Locate the cell with the specified text and output its (X, Y) center coordinate. 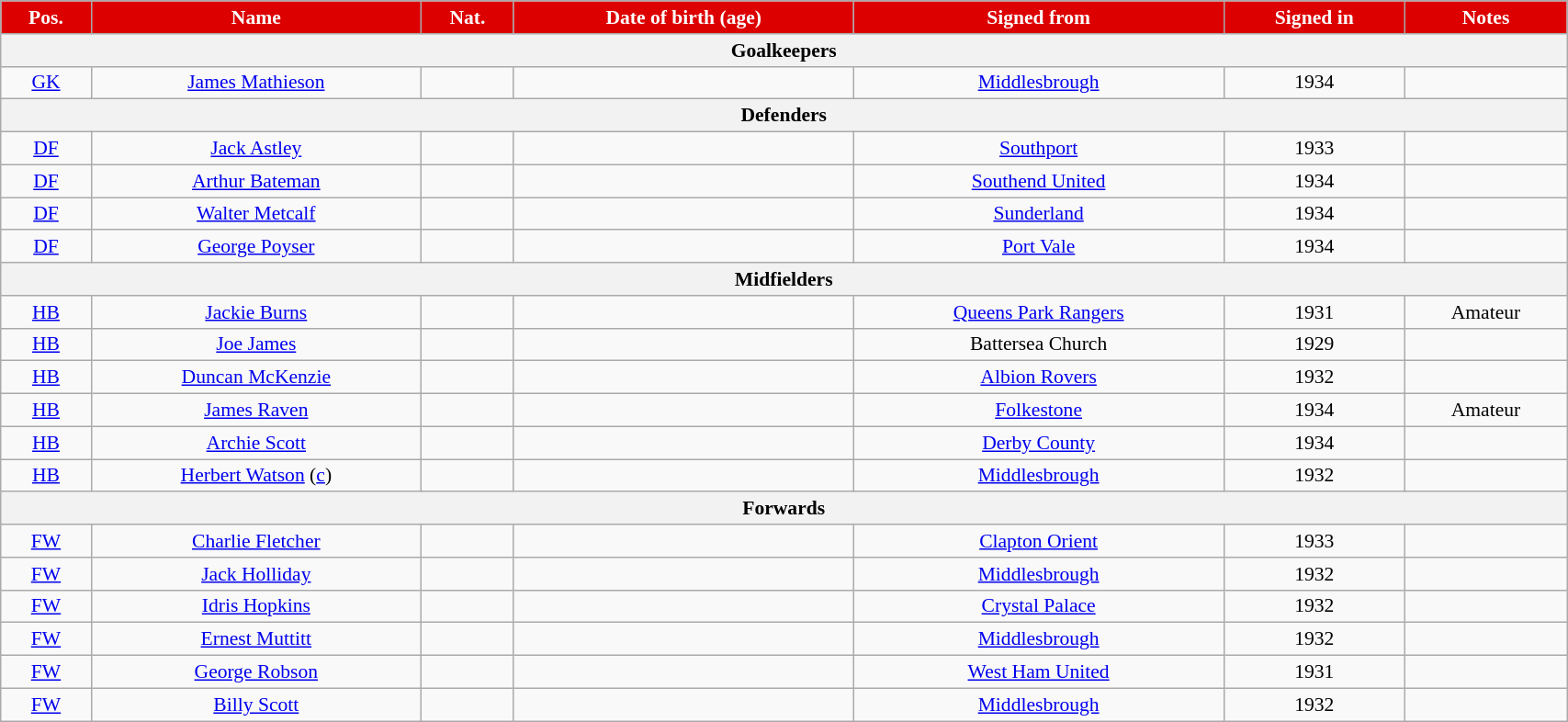
Signed from (1038, 17)
1929 (1314, 344)
West Ham United (1038, 672)
Ernest Muttitt (255, 639)
Name (255, 17)
Jack Astley (255, 149)
Forwards (784, 509)
Folkestone (1038, 411)
Derby County (1038, 443)
Goalkeepers (784, 51)
James Mathieson (255, 83)
Billy Scott (255, 705)
Notes (1485, 17)
Pos. (46, 17)
Port Vale (1038, 247)
Jack Holliday (255, 574)
Crystal Palace (1038, 606)
Archie Scott (255, 443)
Queens Park Rangers (1038, 312)
George Poyser (255, 247)
Jackie Burns (255, 312)
George Robson (255, 672)
Walter Metcalf (255, 214)
Sunderland (1038, 214)
Arthur Bateman (255, 181)
Southport (1038, 149)
Idris Hopkins (255, 606)
Joe James (255, 344)
Clapton Orient (1038, 541)
Battersea Church (1038, 344)
Midfielders (784, 279)
GK (46, 83)
Herbert Watson (c) (255, 476)
Defenders (784, 116)
James Raven (255, 411)
Signed in (1314, 17)
Albion Rovers (1038, 378)
Date of birth (age) (683, 17)
Charlie Fletcher (255, 541)
Nat. (467, 17)
Duncan McKenzie (255, 378)
Southend United (1038, 181)
